Return the (X, Y) coordinate for the center point of the cell that contains the specified text.  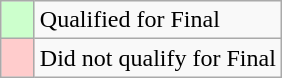
Did not qualify for Final (158, 58)
Qualified for Final (158, 20)
